Identify which cell holds the provided text, then report its (X, Y) central coordinate. 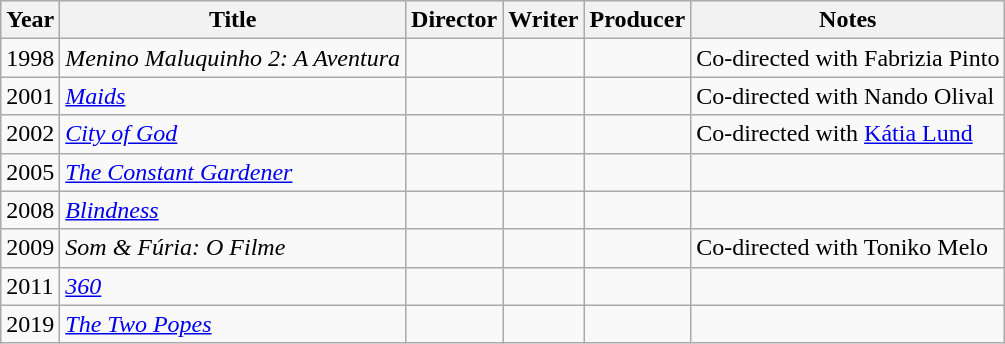
Director (454, 20)
Co-directed with Nando Olival (848, 96)
2008 (30, 210)
Year (30, 20)
Co-directed with Toniko Melo (848, 248)
360 (233, 286)
2009 (30, 248)
2019 (30, 324)
Co-directed with Fabrizia Pinto (848, 58)
Notes (848, 20)
Menino Maluquinho 2: A Aventura (233, 58)
City of God (233, 134)
Writer (544, 20)
The Constant Gardener (233, 172)
1998 (30, 58)
2002 (30, 134)
Blindness (233, 210)
Som & Fúria: O Filme (233, 248)
2011 (30, 286)
2005 (30, 172)
Maids (233, 96)
Producer (638, 20)
2001 (30, 96)
Title (233, 20)
The Two Popes (233, 324)
Co-directed with Kátia Lund (848, 134)
